Return [X, Y] of the center of cell containing provided text 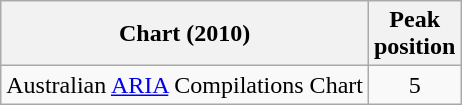
5 [414, 85]
Australian ARIA Compilations Chart [185, 85]
Chart (2010) [185, 34]
Peakposition [414, 34]
